Capture the cell that displays the provided text and extract its (X, Y) central coordinate. 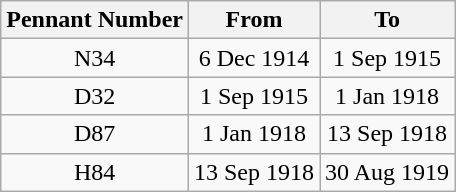
To (388, 20)
From (254, 20)
6 Dec 1914 (254, 58)
D32 (95, 96)
H84 (95, 172)
30 Aug 1919 (388, 172)
Pennant Number (95, 20)
N34 (95, 58)
D87 (95, 134)
